Pinpoint the cell where the given text exists, returning its (x, y) midpoint coordinate. 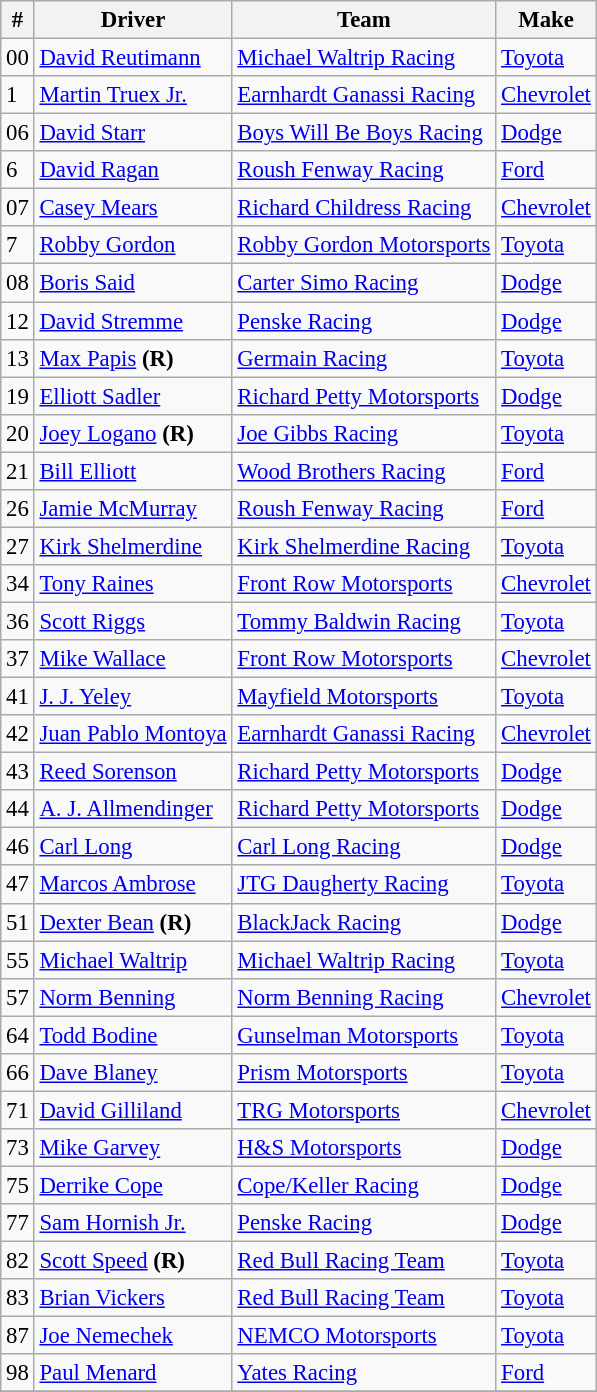
Todd Bodine (133, 1035)
43 (18, 772)
Joey Logano (R) (133, 433)
Mayfield Motorsports (364, 697)
Robby Gordon Motorsports (364, 245)
00 (18, 58)
A. J. Allmendinger (133, 809)
Carl Long Racing (364, 847)
Marcos Ambrose (133, 885)
Germain Racing (364, 358)
Dexter Bean (R) (133, 922)
Carter Simo Racing (364, 283)
Dave Blaney (133, 1073)
55 (18, 960)
37 (18, 659)
Tony Raines (133, 584)
71 (18, 1110)
David Stremme (133, 321)
JTG Daugherty Racing (364, 885)
75 (18, 1185)
Scott Riggs (133, 621)
Elliott Sadler (133, 396)
Scott Speed (R) (133, 1261)
57 (18, 997)
Kirk Shelmerdine Racing (364, 546)
Mike Wallace (133, 659)
12 (18, 321)
NEMCO Motorsports (364, 1336)
# (18, 20)
Prism Motorsports (364, 1073)
98 (18, 1373)
08 (18, 283)
66 (18, 1073)
44 (18, 809)
Team (364, 20)
Brian Vickers (133, 1298)
Boys Will Be Boys Racing (364, 133)
06 (18, 133)
BlackJack Racing (364, 922)
David Reutimann (133, 58)
Martin Truex Jr. (133, 95)
Bill Elliott (133, 471)
13 (18, 358)
Boris Said (133, 283)
J. J. Yeley (133, 697)
H&S Motorsports (364, 1148)
Juan Pablo Montoya (133, 734)
Joe Nemechek (133, 1336)
Sam Hornish Jr. (133, 1223)
26 (18, 509)
David Gilliland (133, 1110)
Max Papis (R) (133, 358)
1 (18, 95)
7 (18, 245)
David Ragan (133, 170)
77 (18, 1223)
Mike Garvey (133, 1148)
36 (18, 621)
Make (546, 20)
83 (18, 1298)
87 (18, 1336)
34 (18, 584)
82 (18, 1261)
Driver (133, 20)
Paul Menard (133, 1373)
27 (18, 546)
Casey Mears (133, 208)
Norm Benning Racing (364, 997)
Derrike Cope (133, 1185)
46 (18, 847)
Joe Gibbs Racing (364, 433)
Michael Waltrip (133, 960)
41 (18, 697)
Kirk Shelmerdine (133, 546)
TRG Motorsports (364, 1110)
Jamie McMurray (133, 509)
20 (18, 433)
Wood Brothers Racing (364, 471)
Norm Benning (133, 997)
David Starr (133, 133)
Carl Long (133, 847)
64 (18, 1035)
47 (18, 885)
6 (18, 170)
19 (18, 396)
73 (18, 1148)
51 (18, 922)
07 (18, 208)
Robby Gordon (133, 245)
42 (18, 734)
Reed Sorenson (133, 772)
Gunselman Motorsports (364, 1035)
21 (18, 471)
Tommy Baldwin Racing (364, 621)
Richard Childress Racing (364, 208)
Cope/Keller Racing (364, 1185)
Yates Racing (364, 1373)
